Detect which cell encompasses the target text, then output its [x, y] center coordinate. 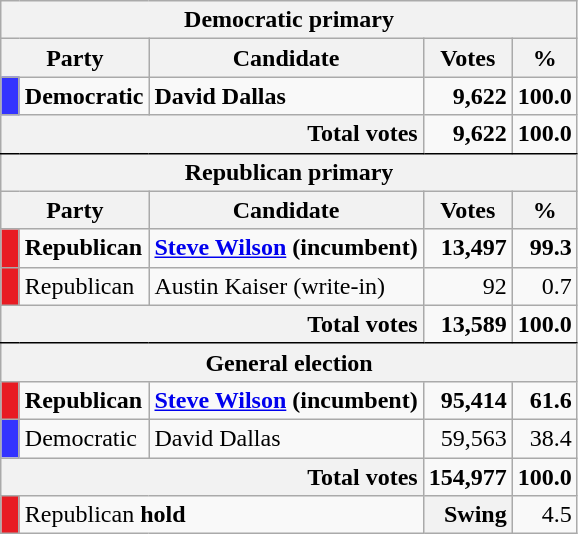
95,414 [468, 400]
13,589 [468, 324]
61.6 [544, 400]
Austin Kaiser (write-in) [286, 286]
General election [290, 362]
13,497 [468, 248]
0.7 [544, 286]
Republican primary [290, 172]
154,977 [468, 477]
92 [468, 286]
Swing [468, 515]
59,563 [468, 438]
99.3 [544, 248]
4.5 [544, 515]
Republican hold [221, 515]
38.4 [544, 438]
Democratic primary [290, 20]
